Provide the [x, y] coordinate of the cell's center where the given text is located.  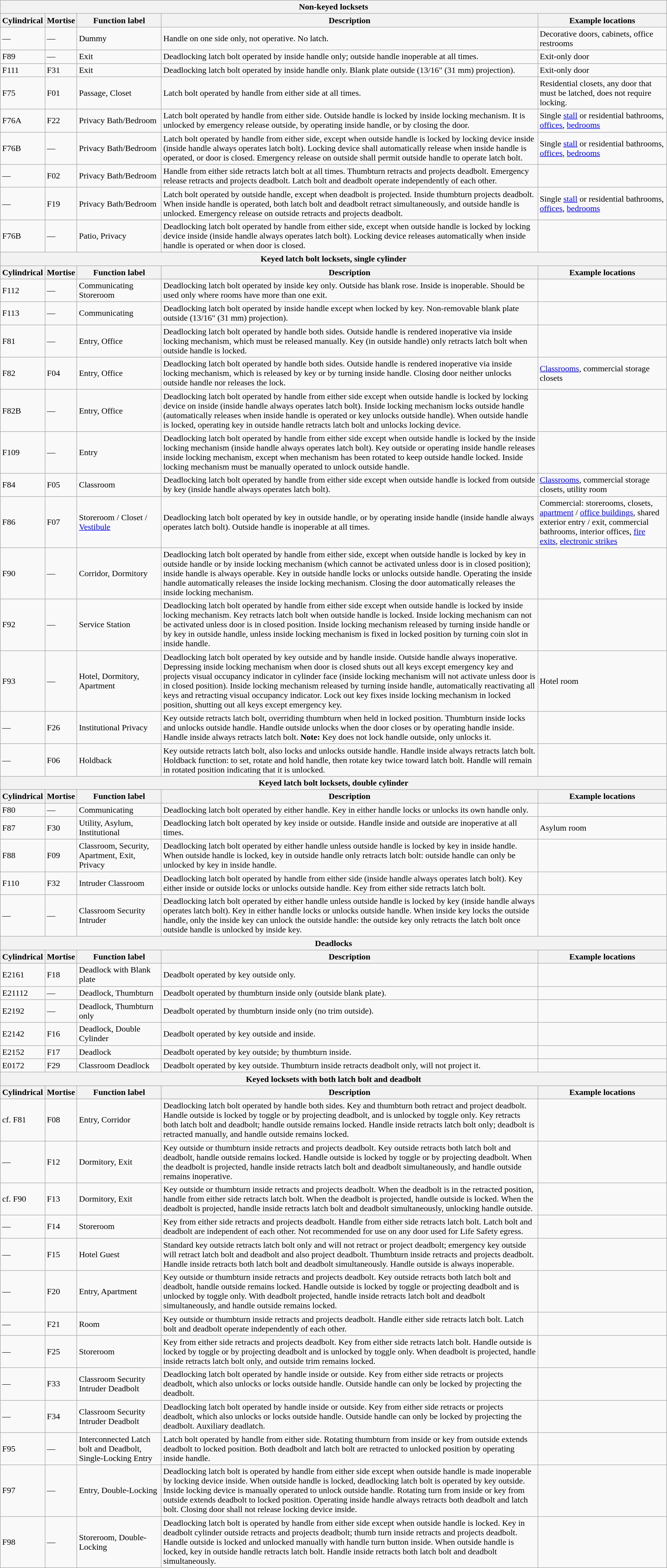
F97 [23, 1491]
E0172 [23, 1065]
Deadbolt operated by thumbturn inside only (outside blank plate). [350, 993]
Entry, Double-Locking [119, 1491]
F01 [61, 93]
F04 [61, 373]
F16 [61, 1034]
F05 [61, 485]
F95 [23, 1449]
F06 [61, 760]
F87 [23, 828]
Classrooms, commercial storage closets, utility room [602, 485]
Deadbolt operated by key outside; by thumbturn inside. [350, 1052]
Keyed latch bolt locksets, single cylinder [333, 259]
F29 [61, 1065]
E21112 [23, 993]
Dummy [119, 39]
F109 [23, 453]
Passage, Closet [119, 93]
Corridor, Dormitory [119, 573]
F15 [61, 1254]
F08 [61, 1120]
Entry, Corridor [119, 1120]
F89 [23, 57]
Holdback [119, 760]
Storeroom, Double-Locking [119, 1542]
Deadlock with Blank plate [119, 975]
Classrooms, commercial storage closets [602, 373]
Deadbolt operated by key outside only. [350, 975]
F110 [23, 883]
Patio, Privacy [119, 236]
Decorative doors, cabinets, office restrooms [602, 39]
F84 [23, 485]
F17 [61, 1052]
F92 [23, 625]
F113 [23, 313]
F82B [23, 410]
Utility, Asylum, Institutional [119, 828]
Deadlocking latch bolt operated by inside handle only. Blank plate outside (13/16" (31 mm) projection). [350, 70]
Deadbolt operated by key outside and inside. [350, 1034]
Deadlock, Thumbturn [119, 993]
Deadlocking latch bolt operated by key inside or outside. Handle inside and outside are inoperative at all times. [350, 828]
F90 [23, 573]
Non-keyed locksets [333, 7]
Hotel, Dormitory, Apartment [119, 681]
Deadlock, Double Cylinder [119, 1034]
F02 [61, 176]
F75 [23, 93]
E2142 [23, 1034]
F20 [61, 1292]
Hotel room [602, 681]
F111 [23, 70]
F13 [61, 1199]
Keyed locksets with both latch bolt and deadbolt [333, 1079]
Deadlocking latch bolt operated by inside handle except when locked by key. Non-removable blank plate outside (13/16" (31 mm) projection). [350, 313]
F86 [23, 522]
Deadbolt operated by key outside. Thumbturn inside retracts deadbolt only, will not project it. [350, 1065]
cf. F90 [23, 1199]
Classroom [119, 485]
F25 [61, 1352]
F33 [61, 1384]
F80 [23, 810]
Deadlock, Thumbturn only [119, 1011]
E2161 [23, 975]
F76A [23, 120]
F14 [61, 1227]
F81 [23, 341]
F112 [23, 291]
Hotel Guest [119, 1254]
F32 [61, 883]
Deadlock [119, 1052]
F34 [61, 1416]
Classroom Deadlock [119, 1065]
E2192 [23, 1011]
F93 [23, 681]
F82 [23, 373]
Classroom Security Intruder [119, 916]
F21 [61, 1324]
Keyed latch bolt locksets, double cylinder [333, 783]
F30 [61, 828]
Asylum room [602, 828]
Interconnected Latch bolt and Deadbolt, Single-Locking Entry [119, 1449]
Room [119, 1324]
Service Station [119, 625]
Deadlocks [333, 943]
cf. F81 [23, 1120]
Communicating Storeroom [119, 291]
F98 [23, 1542]
F22 [61, 120]
Classroom, Security, Apartment, Exit, Privacy [119, 856]
E2152 [23, 1052]
Institutional Privacy [119, 728]
Deadbolt operated by thumbturn inside only (no trim outside). [350, 1011]
Handle on one side only, not operative. No latch. [350, 39]
F26 [61, 728]
F12 [61, 1162]
Deadlocking latch bolt operated by either handle. Key in either handle locks or unlocks its own handle only. [350, 810]
Storeroom / Closet / Vestibule [119, 522]
F09 [61, 856]
Entry [119, 453]
Entry, Apartment [119, 1292]
Latch bolt operated by handle from either side at all times. [350, 93]
Residential closets, any door that must be latched, does not require locking. [602, 93]
Deadlocking latch bolt operated by inside handle only; outside handle inoperable at all times. [350, 57]
F88 [23, 856]
F31 [61, 70]
Intruder Classroom [119, 883]
F07 [61, 522]
F19 [61, 203]
F18 [61, 975]
